Output the (x, y) coordinate of the center of the cell containing the given text.  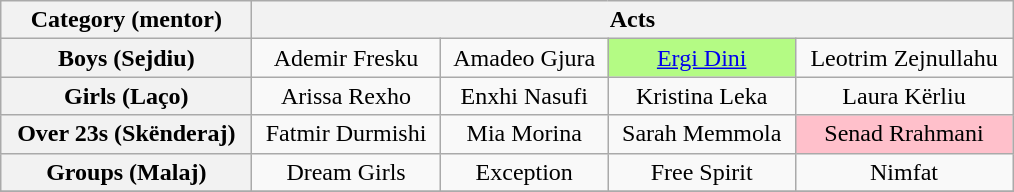
Kristina Leka (702, 96)
Over 23s (Skënderaj) (126, 134)
Leotrim Zejnullahu (904, 58)
Category (mentor) (126, 20)
Amadeo Gjura (524, 58)
Groups (Malaj) (126, 172)
Acts (632, 20)
Boys (Sejdiu) (126, 58)
Girls (Laço) (126, 96)
Exception (524, 172)
Nimfat (904, 172)
Fatmir Durmishi (346, 134)
Arissa Rexho (346, 96)
Mia Morina (524, 134)
Senad Rrahmani (904, 134)
Sarah Memmola (702, 134)
Ergi Dini (702, 58)
Dream Girls (346, 172)
Free Spirit (702, 172)
Enxhi Nasufi (524, 96)
Ademir Fresku (346, 58)
Laura Kërliu (904, 96)
